Output the [X, Y] coordinate of the center of the cell containing the given text.  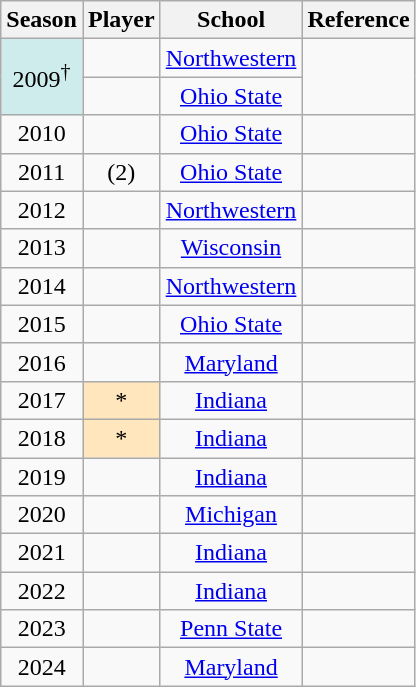
2021 [42, 553]
2018 [42, 438]
Reference [358, 20]
2022 [42, 591]
2010 [42, 134]
2012 [42, 210]
Penn State [231, 629]
2024 [42, 667]
2020 [42, 515]
2011 [42, 172]
2013 [42, 248]
2023 [42, 629]
Wisconsin [231, 248]
2019 [42, 477]
2016 [42, 362]
Season [42, 20]
2017 [42, 400]
Player [121, 20]
School [231, 20]
2009† [42, 77]
(2) [121, 172]
Michigan [231, 515]
2014 [42, 286]
2015 [42, 324]
